Scan for the cell matching the given text and deliver its (x, y) coordinate at center. 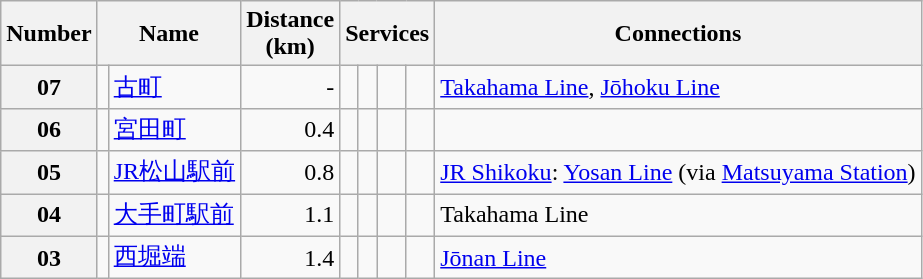
Takahama Line, Jōhoku Line (678, 88)
古町 (174, 88)
Connections (678, 34)
Jōnan Line (678, 258)
大手町駅前 (174, 216)
Services (388, 34)
1.1 (290, 216)
06 (49, 130)
JR Shikoku: Yosan Line (via Matsuyama Station) (678, 172)
04 (49, 216)
Takahama Line (678, 216)
0.8 (290, 172)
0.4 (290, 130)
Distance (km) (290, 34)
Number (49, 34)
Name (168, 34)
03 (49, 258)
宮田町 (174, 130)
- (290, 88)
西堀端 (174, 258)
1.4 (290, 258)
JR松山駅前 (174, 172)
07 (49, 88)
05 (49, 172)
